Return the (X, Y) coordinate for the center point of the cell that contains the specified text.  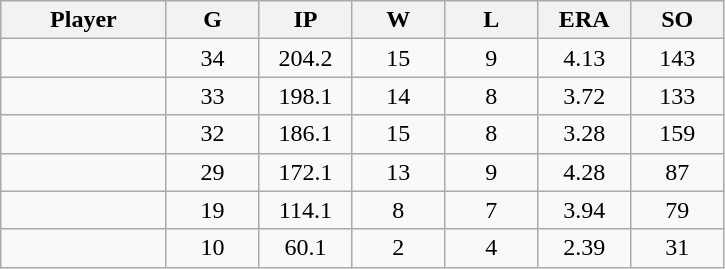
14 (398, 96)
87 (678, 172)
19 (212, 210)
159 (678, 134)
2.39 (584, 248)
31 (678, 248)
SO (678, 20)
2 (398, 248)
204.2 (306, 58)
4.28 (584, 172)
Player (84, 20)
33 (212, 96)
13 (398, 172)
7 (492, 210)
10 (212, 248)
ERA (584, 20)
133 (678, 96)
186.1 (306, 134)
34 (212, 58)
32 (212, 134)
60.1 (306, 248)
29 (212, 172)
3.72 (584, 96)
W (398, 20)
3.94 (584, 210)
4 (492, 248)
172.1 (306, 172)
143 (678, 58)
79 (678, 210)
G (212, 20)
L (492, 20)
114.1 (306, 210)
4.13 (584, 58)
198.1 (306, 96)
IP (306, 20)
3.28 (584, 134)
